Return the [x, y] coordinate for the center point of the cell that contains the specified text.  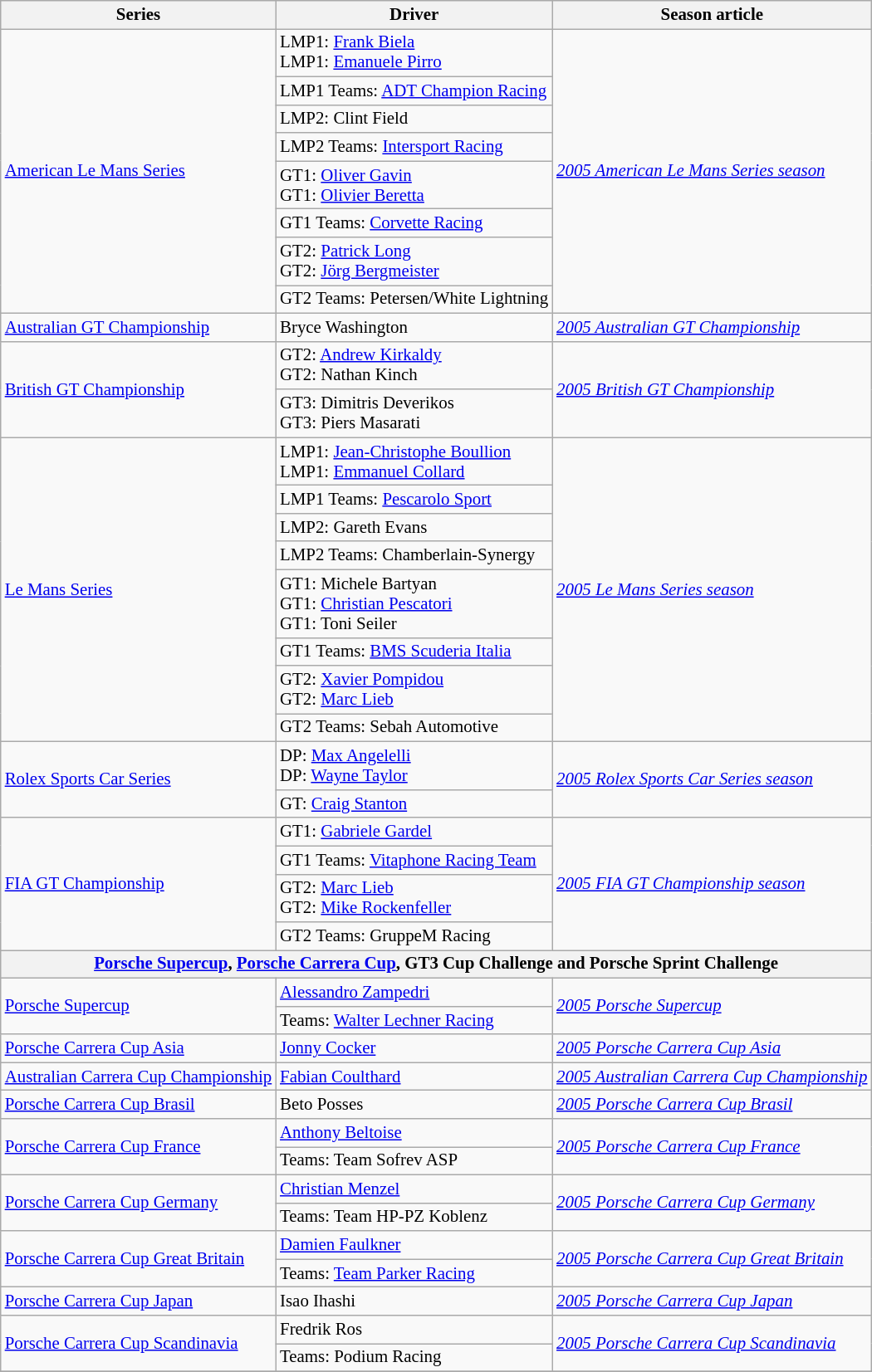
British GT Championship [138, 389]
GT3: Dimitris DeverikosGT3: Piers Masarati [414, 413]
GT2: Andrew KirkaldyGT2: Nathan Kinch [414, 365]
GT: Craig Stanton [414, 803]
GT2: Xavier PompidouGT2: Marc Lieb [414, 690]
2005 American Le Mans Series season [712, 171]
Australian GT Championship [138, 327]
LMP2 Teams: Intersport Racing [414, 147]
Le Mans Series [138, 589]
2005 Le Mans Series season [712, 589]
Teams: Walter Lechner Racing [414, 1020]
LMP2: Gareth Evans [414, 527]
GT1: Oliver GavinGT1: Olivier Beretta [414, 185]
American Le Mans Series [138, 171]
GT2 Teams: Sebah Automotive [414, 728]
LMP1: Jean-Christophe BoullionLMP1: Emmanuel Collard [414, 461]
LMP1 Teams: Pescarolo Sport [414, 500]
2005 Rolex Sports Car Series season [712, 780]
Porsche Carrera Cup Brasil [138, 1105]
LMP2 Teams: Chamberlain-Synergy [414, 555]
2005 Porsche Carrera Cup Scandinavia [712, 1344]
2005 Australian GT Championship [712, 327]
Bryce Washington [414, 327]
Driver [414, 15]
Fredrik Ros [414, 1330]
Series [138, 15]
Jonny Cocker [414, 1048]
2005 Porsche Carrera Cup Brasil [712, 1105]
DP: Max AngelelliDP: Wayne Taylor [414, 766]
2005 Porsche Carrera Cup Asia [712, 1048]
Porsche Carrera Cup France [138, 1147]
Damien Faulkner [414, 1245]
2005 Porsche Supercup [712, 1006]
Beto Posses [414, 1105]
Teams: Team HP-PZ Koblenz [414, 1217]
GT2: Patrick LongGT2: Jörg Bergmeister [414, 261]
2005 FIA GT Championship season [712, 883]
Porsche Supercup [138, 1006]
Porsche Carrera Cup Great Britain [138, 1259]
LMP1 Teams: ADT Champion Racing [414, 90]
2005 Porsche Carrera Cup Japan [712, 1301]
GT1: Gabriele Gardel [414, 832]
2005 Porsche Carrera Cup France [712, 1147]
Australian Carrera Cup Championship [138, 1077]
Teams: Podium Racing [414, 1357]
LMP1: Frank Biela LMP1: Emanuele Pirro [414, 52]
GT1 Teams: BMS Scuderia Italia [414, 652]
Season article [712, 15]
Isao Ihashi [414, 1301]
2005 British GT Championship [712, 389]
Porsche Carrera Cup Scandinavia [138, 1344]
2005 Porsche Carrera Cup Germany [712, 1203]
GT2 Teams: GruppeM Racing [414, 936]
GT2 Teams: Petersen/White Lightning [414, 299]
GT2: Marc LiebGT2: Mike Rockenfeller [414, 898]
GT1 Teams: Corvette Racing [414, 223]
2005 Australian Carrera Cup Championship [712, 1077]
Alessandro Zampedri [414, 992]
FIA GT Championship [138, 883]
Teams: Team Sofrev ASP [414, 1161]
2005 Porsche Carrera Cup Great Britain [712, 1259]
Porsche Carrera Cup Japan [138, 1301]
Porsche Carrera Cup Germany [138, 1203]
GT1 Teams: Vitaphone Racing Team [414, 860]
Porsche Supercup, Porsche Carrera Cup, GT3 Cup Challenge and Porsche Sprint Challenge [437, 964]
Fabian Coulthard [414, 1077]
Christian Menzel [414, 1189]
Anthony Beltoise [414, 1133]
Teams: Team Parker Racing [414, 1273]
Porsche Carrera Cup Asia [138, 1048]
LMP2: Clint Field [414, 119]
Rolex Sports Car Series [138, 780]
GT1: Michele BartyanGT1: Christian PescatoriGT1: Toni Seiler [414, 603]
